From the cell containing the given text, extract its center point as [x, y] coordinate. 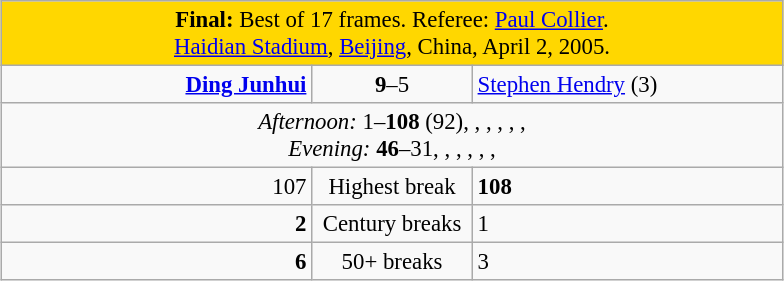
107 [156, 187]
Highest break [392, 187]
Century breaks [392, 224]
9–5 [392, 85]
108 [628, 187]
Stephen Hendry (3) [628, 85]
Ding Junhui [156, 85]
1 [628, 224]
6 [156, 262]
2 [156, 224]
3 [628, 262]
Final: Best of 17 frames. Referee: Paul Collier.Haidian Stadium, Beijing, China, April 2, 2005. [392, 34]
Afternoon: 1–108 (92), , , , , , Evening: 46–31, , , , , , [392, 136]
50+ breaks [392, 262]
